Return the [x, y] coordinate for the center point of the cell that contains the specified text.  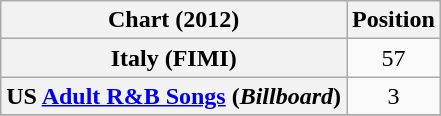
57 [394, 58]
US Adult R&B Songs (Billboard) [174, 96]
Chart (2012) [174, 20]
Italy (FIMI) [174, 58]
Position [394, 20]
3 [394, 96]
